Determine the (X, Y) coordinate at the center of the cell enclosing the given text.  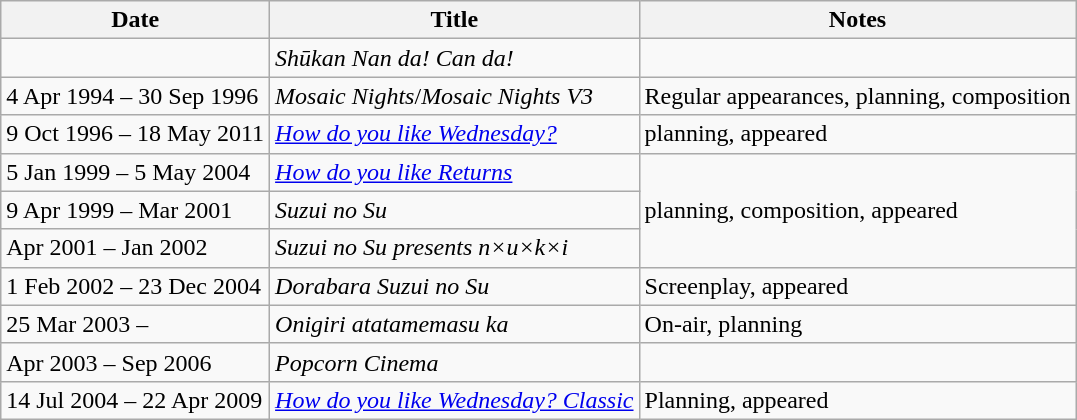
Shūkan Nan da! Can da! (454, 58)
planning, composition, appeared (858, 210)
How do you like Wednesday? Classic (454, 400)
Suzui no Su presents n×u×k×i (454, 248)
Regular appearances, planning, composition (858, 96)
On-air, planning (858, 324)
Apr 2001 – Jan 2002 (136, 248)
5 Jan 1999 – 5 May 2004 (136, 172)
4 Apr 1994 – 30 Sep 1996 (136, 96)
How do you like Returns (454, 172)
Apr 2003 – Sep 2006 (136, 362)
25 Mar 2003 – (136, 324)
14 Jul 2004 – 22 Apr 2009 (136, 400)
Title (454, 20)
Date (136, 20)
9 Apr 1999 – Mar 2001 (136, 210)
planning, appeared (858, 134)
Popcorn Cinema (454, 362)
Mosaic Nights/Mosaic Nights V3 (454, 96)
Notes (858, 20)
1 Feb 2002 – 23 Dec 2004 (136, 286)
Screenplay, appeared (858, 286)
How do you like Wednesday? (454, 134)
9 Oct 1996 – 18 May 2011 (136, 134)
Planning, appeared (858, 400)
Suzui no Su (454, 210)
Onigiri atatamemasu ka (454, 324)
Dorabara Suzui no Su (454, 286)
